Capture the cell that displays the provided text and extract its (X, Y) central coordinate. 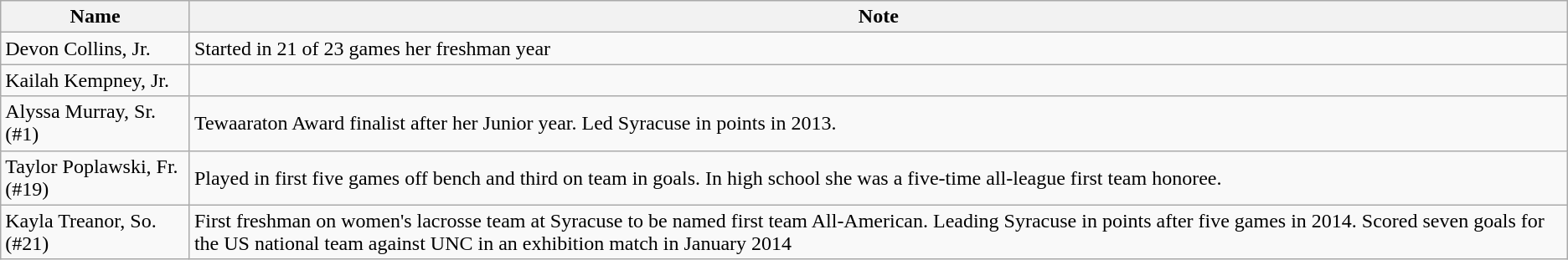
Alyssa Murray, Sr. (#1) (95, 124)
Devon Collins, Jr. (95, 48)
Kayla Treanor, So. (#21) (95, 232)
Note (878, 17)
Name (95, 17)
Started in 21 of 23 games her freshman year (878, 48)
Kailah Kempney, Jr. (95, 80)
Tewaaraton Award finalist after her Junior year. Led Syracuse in points in 2013. (878, 124)
Played in first five games off bench and third on team in goals. In high school she was a five-time all-league first team honoree. (878, 177)
Taylor Poplawski, Fr. (#19) (95, 177)
